For the text-containing cell, return its midpoint in (X, Y) coordinate format. 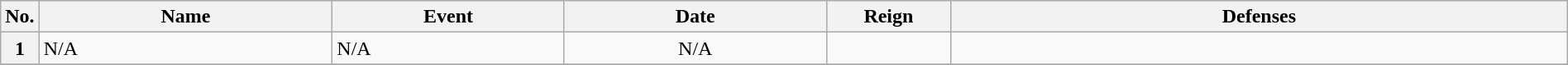
Reign (888, 17)
Event (448, 17)
Date (695, 17)
Name (185, 17)
1 (20, 48)
No. (20, 17)
Defenses (1259, 17)
